Capture the cell that displays the provided text and extract its [X, Y] central coordinate. 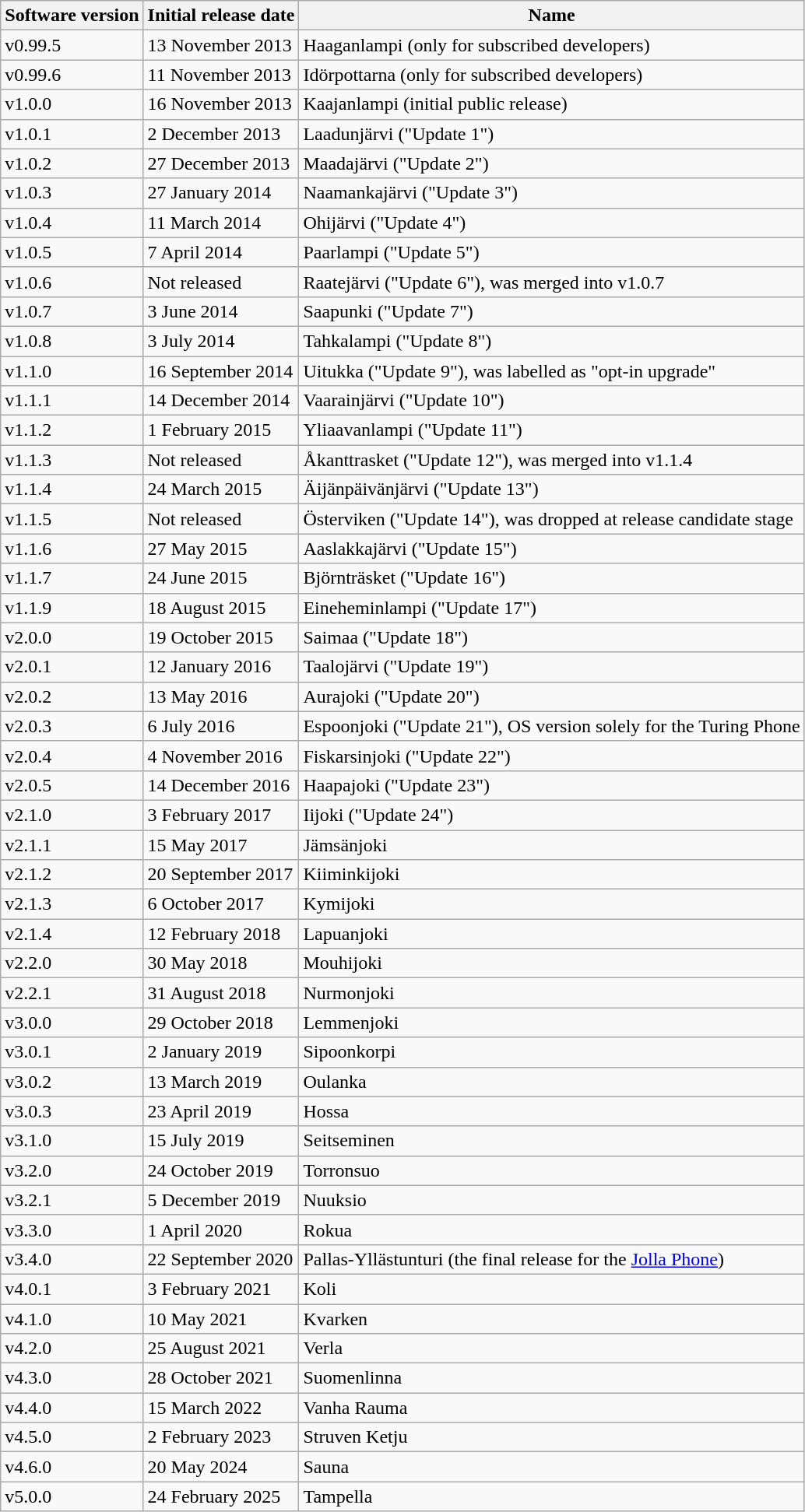
16 September 2014 [221, 371]
15 March 2022 [221, 1408]
18 August 2015 [221, 608]
13 May 2016 [221, 696]
v1.0.6 [72, 282]
29 October 2018 [221, 1023]
Äijänpäivänjärvi ("Update 13") [551, 489]
v2.0.3 [72, 726]
v2.1.1 [72, 844]
27 May 2015 [221, 549]
v1.0.3 [72, 193]
20 May 2024 [221, 1467]
v1.0.8 [72, 341]
Haapajoki ("Update 23") [551, 785]
v4.6.0 [72, 1467]
Lemmenjoki [551, 1023]
Lapuanjoki [551, 934]
13 March 2019 [221, 1082]
Paarlampi ("Update 5") [551, 252]
v4.4.0 [72, 1408]
v2.0.2 [72, 696]
Ohijärvi ("Update 4") [551, 223]
20 September 2017 [221, 875]
Naamankajärvi ("Update 3") [551, 193]
v2.1.3 [72, 904]
v1.0.0 [72, 104]
24 October 2019 [221, 1170]
Saimaa ("Update 18") [551, 637]
6 July 2016 [221, 726]
Mouhijoki [551, 963]
v1.1.5 [72, 519]
v0.99.6 [72, 75]
Jämsänjoki [551, 844]
v2.1.4 [72, 934]
27 January 2014 [221, 193]
Kiiminkijoki [551, 875]
1 February 2015 [221, 430]
5 December 2019 [221, 1200]
Hossa [551, 1111]
Espoonjoki ("Update 21"), OS version solely for the Turing Phone [551, 726]
v1.1.1 [72, 401]
Nurmonjoki [551, 993]
v2.0.4 [72, 756]
Kymijoki [551, 904]
v1.1.4 [72, 489]
Kvarken [551, 1319]
v1.1.7 [72, 578]
Initial release date [221, 16]
24 February 2025 [221, 1496]
Vanha Rauma [551, 1408]
Raatejärvi ("Update 6"), was merged into v1.0.7 [551, 282]
7 April 2014 [221, 252]
v1.0.1 [72, 134]
19 October 2015 [221, 637]
v3.0.1 [72, 1052]
3 July 2014 [221, 341]
15 May 2017 [221, 844]
Torronsuo [551, 1170]
30 May 2018 [221, 963]
27 December 2013 [221, 163]
Fiskarsinjoki ("Update 22") [551, 756]
Seitseminen [551, 1141]
Uitukka ("Update 9"), was labelled as "opt-in upgrade" [551, 371]
v2.1.2 [72, 875]
Kaajanlampi (initial public release) [551, 104]
v4.1.0 [72, 1319]
4 November 2016 [221, 756]
10 May 2021 [221, 1319]
v3.2.1 [72, 1200]
v2.2.1 [72, 993]
2 December 2013 [221, 134]
v5.0.0 [72, 1496]
Koli [551, 1289]
16 November 2013 [221, 104]
v1.0.4 [72, 223]
Iijoki ("Update 24") [551, 815]
Tahkalampi ("Update 8") [551, 341]
3 February 2021 [221, 1289]
23 April 2019 [221, 1111]
v1.0.7 [72, 311]
v2.0.0 [72, 637]
v2.0.5 [72, 785]
12 February 2018 [221, 934]
11 November 2013 [221, 75]
Laadunjärvi ("Update 1") [551, 134]
Aaslakkajärvi ("Update 15") [551, 549]
13 November 2013 [221, 45]
v1.1.9 [72, 608]
Vaarainjärvi ("Update 10") [551, 401]
Struven Ketju [551, 1437]
2 January 2019 [221, 1052]
v2.1.0 [72, 815]
28 October 2021 [221, 1378]
Suomenlinna [551, 1378]
v4.5.0 [72, 1437]
v3.0.0 [72, 1023]
v1.1.2 [72, 430]
22 September 2020 [221, 1259]
Yliaavanlampi ("Update 11") [551, 430]
Oulanka [551, 1082]
v1.1.0 [72, 371]
Österviken ("Update 14"), was dropped at release candidate stage [551, 519]
Tampella [551, 1496]
24 June 2015 [221, 578]
Maadajärvi ("Update 2") [551, 163]
v4.0.1 [72, 1289]
11 March 2014 [221, 223]
v1.0.2 [72, 163]
Software version [72, 16]
14 December 2014 [221, 401]
Rokua [551, 1230]
25 August 2021 [221, 1349]
Sauna [551, 1467]
31 August 2018 [221, 993]
Åkanttrasket ("Update 12"), was merged into v1.1.4 [551, 460]
v1.1.3 [72, 460]
Verla [551, 1349]
v2.0.1 [72, 667]
15 July 2019 [221, 1141]
Nuuksio [551, 1200]
6 October 2017 [221, 904]
v3.1.0 [72, 1141]
Idörpottarna (only for subscribed developers) [551, 75]
v3.3.0 [72, 1230]
v3.0.2 [72, 1082]
Eineheminlampi ("Update 17") [551, 608]
v3.0.3 [72, 1111]
Name [551, 16]
Pallas-Yllästunturi (the final release for the Jolla Phone) [551, 1259]
14 December 2016 [221, 785]
Taalojärvi ("Update 19") [551, 667]
v1.1.6 [72, 549]
Björnträsket ("Update 16") [551, 578]
12 January 2016 [221, 667]
3 June 2014 [221, 311]
v2.2.0 [72, 963]
v3.4.0 [72, 1259]
24 March 2015 [221, 489]
v3.2.0 [72, 1170]
Saapunki ("Update 7") [551, 311]
3 February 2017 [221, 815]
2 February 2023 [221, 1437]
v0.99.5 [72, 45]
1 April 2020 [221, 1230]
Haaganlampi (only for subscribed developers) [551, 45]
v4.3.0 [72, 1378]
v4.2.0 [72, 1349]
Aurajoki ("Update 20") [551, 696]
Sipoonkorpi [551, 1052]
v1.0.5 [72, 252]
